Provide the [X, Y] coordinate of the cell's center where the given text is located.  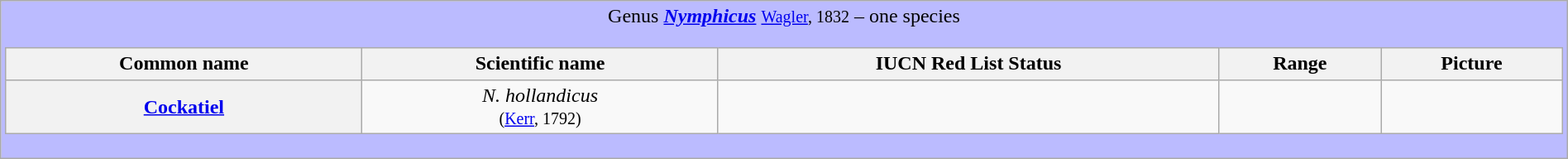
IUCN Red List Status [968, 64]
Genus Nymphicus Wagler, 1832 – one species Common name Scientific name IUCN Red List Status Range Picture Cockatiel N. hollandicus (Kerr, 1792) [784, 79]
N. hollandicus (Kerr, 1792) [541, 106]
Picture [1472, 64]
Cockatiel [184, 106]
Scientific name [541, 64]
Range [1300, 64]
Common name [184, 64]
